From the cell containing the given text, extract its center point as [x, y] coordinate. 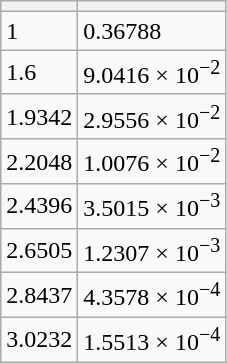
2.8437 [40, 296]
1.2307 × 10−3 [152, 250]
1 [40, 31]
2.6505 [40, 250]
1.5513 × 10−4 [152, 340]
1.9342 [40, 116]
0.36788 [152, 31]
9.0416 × 10−2 [152, 72]
2.9556 × 10−2 [152, 116]
2.4396 [40, 206]
3.5015 × 10−3 [152, 206]
3.0232 [40, 340]
1.0076 × 10−2 [152, 162]
1.6 [40, 72]
2.2048 [40, 162]
4.3578 × 10−4 [152, 296]
